Detect which cell encompasses the target text, then output its [X, Y] center coordinate. 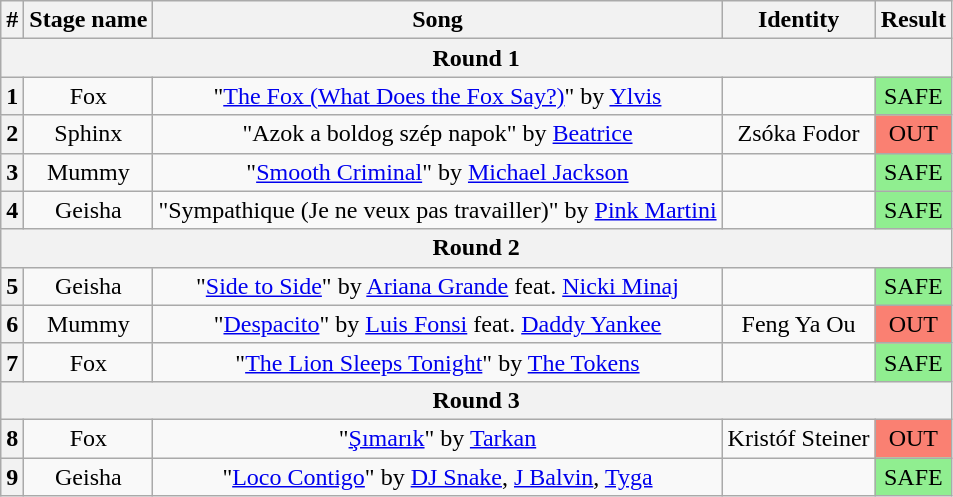
Stage name [88, 20]
5 [12, 286]
Round 3 [476, 400]
Kristóf Steiner [798, 438]
"Azok a boldog szép napok" by Beatrice [438, 134]
4 [12, 210]
"Sympathique (Je ne veux pas travailler)" by Pink Martini [438, 210]
# [12, 20]
Feng Ya Ou [798, 324]
Round 1 [476, 58]
6 [12, 324]
3 [12, 172]
Round 2 [476, 248]
"The Lion Sleeps Tonight" by The Tokens [438, 362]
"Despacito" by Luis Fonsi feat. Daddy Yankee [438, 324]
Result [913, 20]
Song [438, 20]
"Loco Contigo" by DJ Snake, J Balvin, Tyga [438, 477]
8 [12, 438]
9 [12, 477]
Sphinx [88, 134]
Identity [798, 20]
"Şımarık" by Tarkan [438, 438]
Zsóka Fodor [798, 134]
"The Fox (What Does the Fox Say?)" by Ylvis [438, 96]
7 [12, 362]
1 [12, 96]
2 [12, 134]
"Smooth Criminal" by Michael Jackson [438, 172]
"Side to Side" by Ariana Grande feat. Nicki Minaj [438, 286]
